For the text-containing cell, return its midpoint in [X, Y] coordinate format. 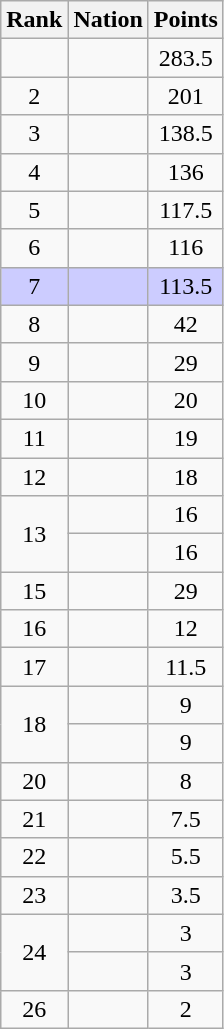
17 [34, 667]
5.5 [186, 857]
136 [186, 172]
42 [186, 324]
5 [34, 210]
Points [186, 20]
24 [34, 952]
4 [34, 172]
3.5 [186, 895]
11.5 [186, 667]
201 [186, 96]
26 [34, 1009]
117.5 [186, 210]
6 [34, 248]
21 [34, 819]
Nation [108, 20]
22 [34, 857]
138.5 [186, 134]
7.5 [186, 819]
283.5 [186, 58]
113.5 [186, 286]
10 [34, 400]
19 [186, 438]
11 [34, 438]
7 [34, 286]
116 [186, 248]
Rank [34, 20]
13 [34, 534]
15 [34, 591]
23 [34, 895]
